Return [X, Y] of the center of cell containing provided text 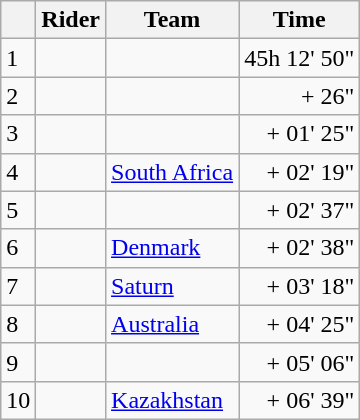
45h 12' 50" [300, 58]
6 [18, 248]
Australia [172, 324]
South Africa [172, 172]
+ 02' 38" [300, 248]
Rider [71, 20]
1 [18, 58]
4 [18, 172]
7 [18, 286]
+ 26" [300, 96]
2 [18, 96]
9 [18, 362]
Time [300, 20]
10 [18, 400]
+ 02' 19" [300, 172]
Team [172, 20]
+ 02' 37" [300, 210]
Denmark [172, 248]
5 [18, 210]
3 [18, 134]
+ 03' 18" [300, 286]
+ 01' 25" [300, 134]
Kazakhstan [172, 400]
Saturn [172, 286]
+ 06' 39" [300, 400]
+ 05' 06" [300, 362]
+ 04' 25" [300, 324]
8 [18, 324]
